Scan for the cell matching the given text and deliver its (x, y) coordinate at center. 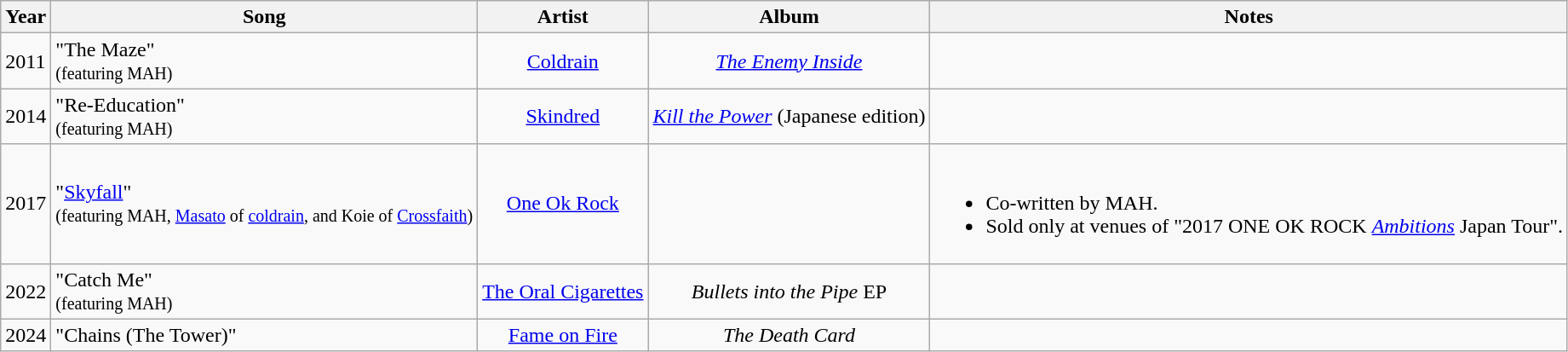
2014 (26, 116)
"Re-Education" (featuring MAH) (264, 116)
Coldrain (563, 61)
Fame on Fire (563, 335)
Notes (1249, 17)
2022 (26, 291)
"Chains (The Tower)" (264, 335)
Bullets into the Pipe EP (789, 291)
Skindred (563, 116)
Kill the Power (Japanese edition) (789, 116)
Artist (563, 17)
The Oral Cigarettes (563, 291)
2017 (26, 204)
2024 (26, 335)
"The Maze" (featuring MAH) (264, 61)
Song (264, 17)
The Death Card (789, 335)
One Ok Rock (563, 204)
Co-written by MAH.Sold only at venues of "2017 ONE OK ROCK Ambitions Japan Tour". (1249, 204)
Year (26, 17)
2011 (26, 61)
"Catch Me" (featuring MAH) (264, 291)
Album (789, 17)
"Skyfall" (featuring MAH, Masato of coldrain, and Koie of Crossfaith) (264, 204)
The Enemy Inside (789, 61)
